Find where the given text appears and provide that cell's center as (x, y) coordinate. 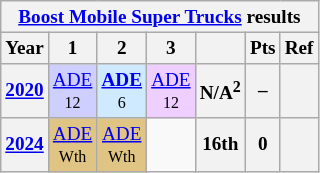
2 (122, 48)
Ref (299, 48)
Year (25, 48)
16th (220, 145)
Boost Mobile Super Trucks results (160, 17)
0 (262, 145)
1 (72, 48)
Pts (262, 48)
N/A2 (220, 91)
– (262, 91)
3 (172, 48)
2024 (25, 145)
2020 (25, 91)
ADE6 (122, 91)
